Locate the cell with the specified text and output its [x, y] center coordinate. 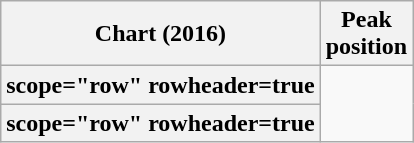
Chart (2016) [160, 34]
Peakposition [366, 34]
